Return the (X, Y) coordinate for the center point of the cell that contains the specified text.  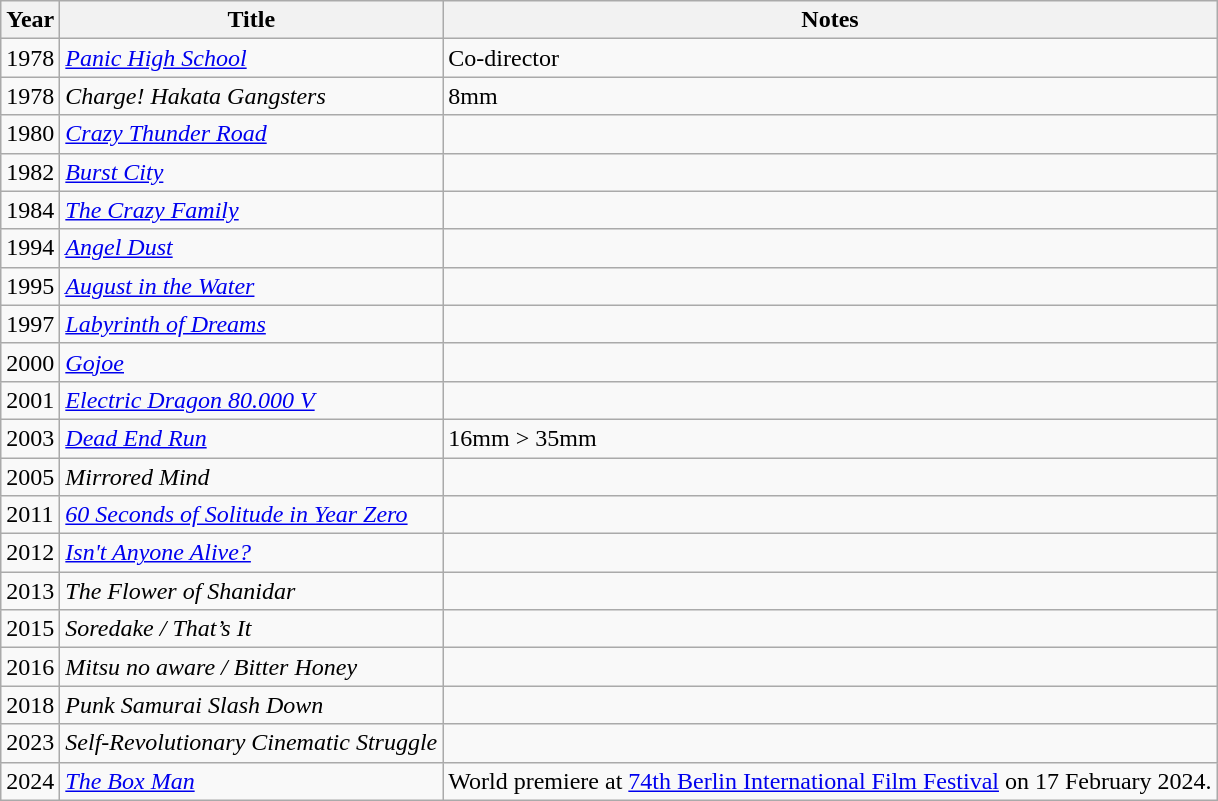
Angel Dust (252, 248)
2016 (30, 667)
Panic High School (252, 58)
Dead End Run (252, 438)
2005 (30, 477)
2018 (30, 705)
2000 (30, 362)
Co-director (830, 58)
2024 (30, 781)
16mm > 35mm (830, 438)
Mitsu no aware / Bitter Honey (252, 667)
1994 (30, 248)
1997 (30, 324)
Title (252, 20)
The Box Man (252, 781)
Punk Samurai Slash Down (252, 705)
Electric Dragon 80.000 V (252, 400)
The Crazy Family (252, 210)
World premiere at 74th Berlin International Film Festival on 17 February 2024. (830, 781)
60 Seconds of Solitude in Year Zero (252, 515)
1995 (30, 286)
Crazy Thunder Road (252, 134)
1984 (30, 210)
2015 (30, 629)
Burst City (252, 172)
8mm (830, 96)
Labyrinth of Dreams (252, 324)
2001 (30, 400)
Charge! Hakata Gangsters (252, 96)
2012 (30, 553)
2011 (30, 515)
Mirrored Mind (252, 477)
1982 (30, 172)
1980 (30, 134)
Isn't Anyone Alive? (252, 553)
Notes (830, 20)
2013 (30, 591)
August in the Water (252, 286)
2023 (30, 743)
The Flower of Shanidar (252, 591)
Gojoe (252, 362)
2003 (30, 438)
Soredake / That’s It (252, 629)
Self-Revolutionary Cinematic Struggle (252, 743)
Year (30, 20)
